Provide the [X, Y] coordinate of the cell's center where the given text is located.  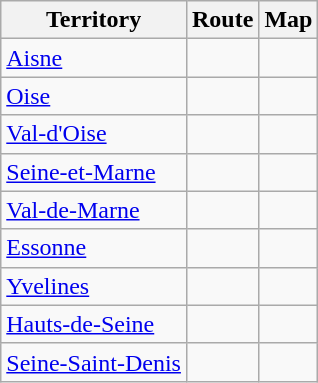
Val-d'Oise [94, 134]
Yvelines [94, 286]
Essonne [94, 248]
Oise [94, 96]
Seine-et-Marne [94, 172]
Val-de-Marne [94, 210]
Territory [94, 20]
Hauts-de-Seine [94, 324]
Aisne [94, 58]
Map [288, 20]
Route [222, 20]
Seine-Saint-Denis [94, 362]
